Pinpoint the cell where the given text exists, returning its [X, Y] midpoint coordinate. 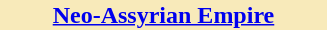
Neo-Assyrian Empire [164, 15]
